Locate the cell with the specified text and output its (X, Y) center coordinate. 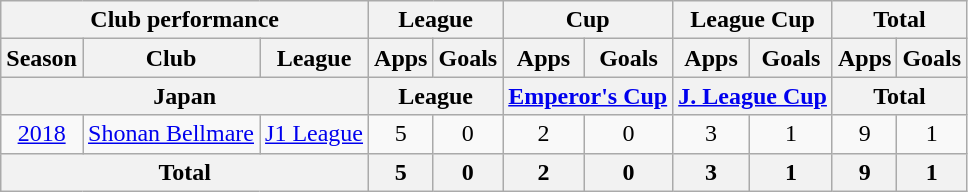
Club performance (185, 20)
2018 (42, 134)
Shonan Bellmare (170, 134)
Cup (588, 20)
J. League Cup (753, 96)
Club (170, 58)
League Cup (753, 20)
Emperor's Cup (588, 96)
Season (42, 58)
Japan (185, 96)
J1 League (314, 134)
